Provide the (X, Y) coordinate of the cell's center where the given text is located.  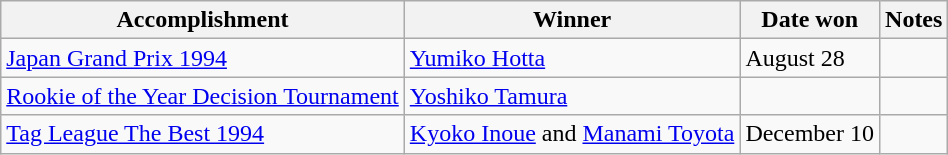
Tag League The Best 1994 (203, 134)
Japan Grand Prix 1994 (203, 58)
Notes (914, 20)
Date won (810, 20)
Yoshiko Tamura (572, 96)
December 10 (810, 134)
Accomplishment (203, 20)
August 28 (810, 58)
Kyoko Inoue and Manami Toyota (572, 134)
Yumiko Hotta (572, 58)
Rookie of the Year Decision Tournament (203, 96)
Winner (572, 20)
